Return [X, Y] of the center of cell containing provided text 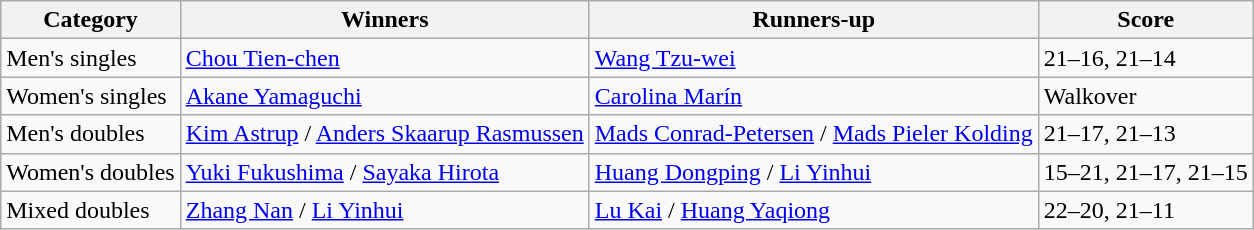
Lu Kai / Huang Yaqiong [814, 210]
Runners-up [814, 20]
15–21, 21–17, 21–15 [1146, 172]
Walkover [1146, 96]
Carolina Marín [814, 96]
Wang Tzu-wei [814, 58]
Akane Yamaguchi [384, 96]
Women's doubles [90, 172]
Zhang Nan / Li Yinhui [384, 210]
Huang Dongping / Li Yinhui [814, 172]
21–16, 21–14 [1146, 58]
Men's singles [90, 58]
Women's singles [90, 96]
Mixed doubles [90, 210]
Winners [384, 20]
Mads Conrad-Petersen / Mads Pieler Kolding [814, 134]
21–17, 21–13 [1146, 134]
Men's doubles [90, 134]
Score [1146, 20]
22–20, 21–11 [1146, 210]
Chou Tien-chen [384, 58]
Yuki Fukushima / Sayaka Hirota [384, 172]
Kim Astrup / Anders Skaarup Rasmussen [384, 134]
Category [90, 20]
